Extract the [x, y] coordinate from the center of the cell holding the provided text.  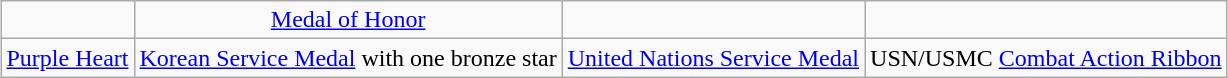
Purple Heart [68, 58]
Medal of Honor [348, 20]
USN/USMC Combat Action Ribbon [1046, 58]
United Nations Service Medal [713, 58]
Korean Service Medal with one bronze star [348, 58]
